Locate the cell with the specified text and output its (X, Y) center coordinate. 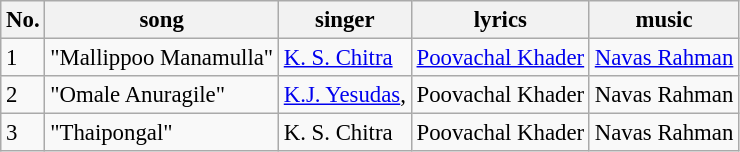
lyrics (500, 20)
singer (344, 20)
2 (23, 95)
3 (23, 133)
song (162, 20)
K.J. Yesudas, (344, 95)
1 (23, 58)
"Mallippoo Manamulla" (162, 58)
"Thaipongal" (162, 133)
music (664, 20)
"Omale Anuragile" (162, 95)
No. (23, 20)
